For the text-containing cell, return its midpoint in (X, Y) coordinate format. 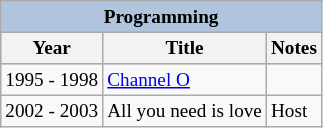
Notes (294, 48)
Host (294, 111)
Programming (162, 17)
1995 - 1998 (52, 80)
Year (52, 48)
Title (185, 48)
2002 - 2003 (52, 111)
Channel O (185, 80)
All you need is love (185, 111)
